Capture the cell that displays the provided text and extract its [X, Y] central coordinate. 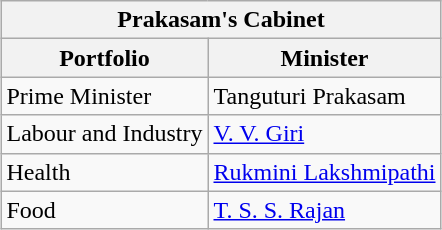
Minister [324, 58]
T. S. S. Rajan [324, 210]
Health [104, 172]
V. V. Giri [324, 134]
Rukmini Lakshmipathi [324, 172]
Prakasam's Cabinet [221, 20]
Tanguturi Prakasam [324, 96]
Prime Minister [104, 96]
Food [104, 210]
Labour and Industry [104, 134]
Portfolio [104, 58]
